Output the [x, y] coordinate of the center of the cell containing the given text.  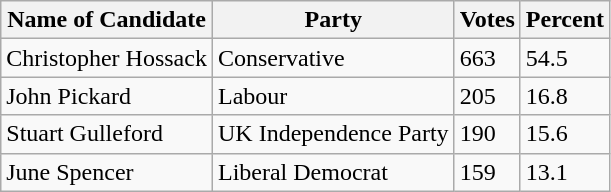
June Spencer [107, 172]
Liberal Democrat [333, 172]
15.6 [564, 134]
Conservative [333, 58]
John Pickard [107, 96]
663 [487, 58]
UK Independence Party [333, 134]
Name of Candidate [107, 20]
Labour [333, 96]
190 [487, 134]
13.1 [564, 172]
Percent [564, 20]
Votes [487, 20]
205 [487, 96]
Christopher Hossack [107, 58]
16.8 [564, 96]
159 [487, 172]
Stuart Gulleford [107, 134]
54.5 [564, 58]
Party [333, 20]
